Pinpoint the cell where the given text exists, returning its [X, Y] midpoint coordinate. 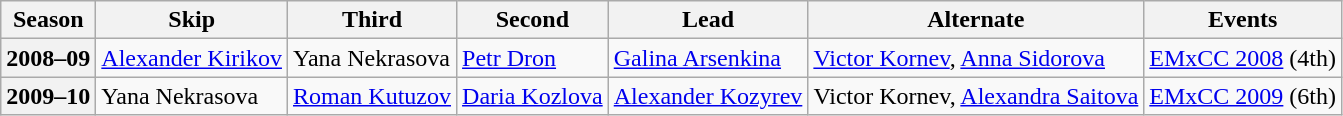
Alexander Kozyrev [708, 96]
Daria Kozlova [533, 96]
Skip [192, 20]
Alexander Kirikov [192, 58]
Events [1243, 20]
Roman Kutuzov [372, 96]
Alternate [976, 20]
Season [48, 20]
Second [533, 20]
Petr Dron [533, 58]
Galina Arsenkina [708, 58]
Lead [708, 20]
2008–09 [48, 58]
EMxCC 2008 (4th) [1243, 58]
Victor Kornev, Alexandra Saitova [976, 96]
Victor Kornev, Anna Sidorova [976, 58]
Third [372, 20]
2009–10 [48, 96]
EMxCC 2009 (6th) [1243, 96]
